Search for the cell housing the specified text and yield its [x, y] center coordinate. 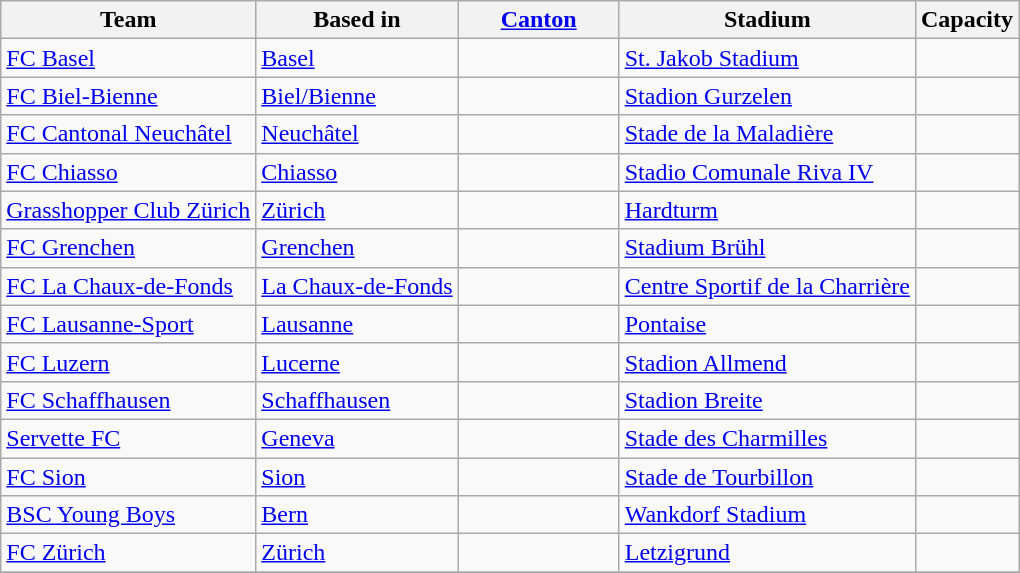
Biel/Bienne [357, 96]
Geneva [357, 438]
Bern [357, 515]
FC Cantonal Neuchâtel [128, 134]
Wankdorf Stadium [767, 515]
Stadio Comunale Riva IV [767, 172]
FC La Chaux-de-Fonds [128, 286]
FC Chiasso [128, 172]
FC Lausanne-Sport [128, 324]
Canton [538, 20]
Stade des Charmilles [767, 438]
Grasshopper Club Zürich [128, 210]
Neuchâtel [357, 134]
Lucerne [357, 362]
Grenchen [357, 248]
FC Basel [128, 58]
Stadion Allmend [767, 362]
Based in [357, 20]
Hardturm [767, 210]
Capacity [966, 20]
Stade de la Maladière [767, 134]
FC Luzern [128, 362]
Schaffhausen [357, 400]
Stadion Breite [767, 400]
Pontaise [767, 324]
St. Jakob Stadium [767, 58]
Team [128, 20]
Stadium [767, 20]
Letzigrund [767, 553]
Basel [357, 58]
Stade de Tourbillon [767, 477]
Sion [357, 477]
Chiasso [357, 172]
Lausanne [357, 324]
FC Grenchen [128, 248]
La Chaux-de-Fonds [357, 286]
FC Schaffhausen [128, 400]
BSC Young Boys [128, 515]
FC Zürich [128, 553]
Stadium Brühl [767, 248]
FC Biel-Bienne [128, 96]
FC Sion [128, 477]
Centre Sportif de la Charrière [767, 286]
Servette FC [128, 438]
Stadion Gurzelen [767, 96]
